Identify which cell holds the provided text, then report its [X, Y] central coordinate. 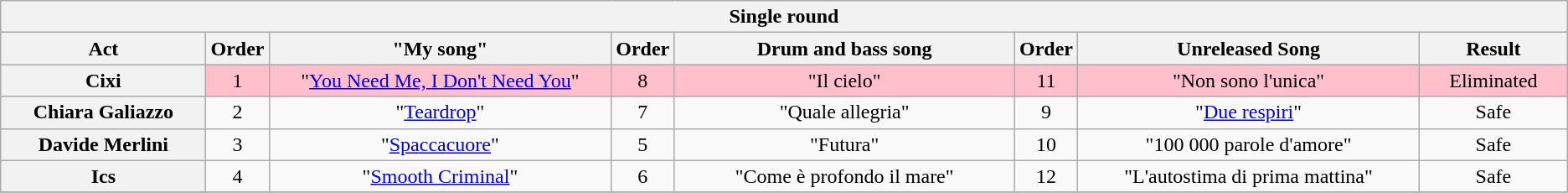
"Futura" [844, 144]
"Smooth Criminal" [441, 176]
12 [1045, 176]
7 [643, 112]
"L'autostima di prima mattina" [1249, 176]
"My song" [441, 49]
Eliminated [1494, 81]
"Il cielo" [844, 81]
10 [1045, 144]
"Due respiri" [1249, 112]
Ics [104, 176]
3 [238, 144]
"You Need Me, I Don't Need You" [441, 81]
"100 000 parole d'amore" [1249, 144]
2 [238, 112]
Davide Merlini [104, 144]
5 [643, 144]
Drum and bass song [844, 49]
Unreleased Song [1249, 49]
4 [238, 176]
Chiara Galiazzo [104, 112]
1 [238, 81]
9 [1045, 112]
8 [643, 81]
"Non sono l'unica" [1249, 81]
"Spaccacuore" [441, 144]
"Teardrop" [441, 112]
"Come è profondo il mare" [844, 176]
11 [1045, 81]
6 [643, 176]
Cixi [104, 81]
Act [104, 49]
"Quale allegria" [844, 112]
Single round [784, 17]
Result [1494, 49]
